Provide the [x, y] coordinate of the cell's center where the given text is located.  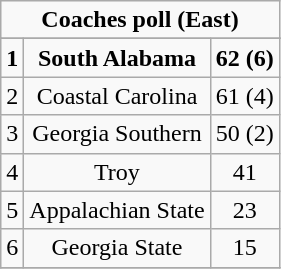
6 [12, 248]
Appalachian State [117, 210]
5 [12, 210]
15 [244, 248]
Coaches poll (East) [140, 20]
Troy [117, 172]
South Alabama [117, 58]
Georgia Southern [117, 134]
62 (6) [244, 58]
4 [12, 172]
Georgia State [117, 248]
Coastal Carolina [117, 96]
1 [12, 58]
2 [12, 96]
3 [12, 134]
41 [244, 172]
50 (2) [244, 134]
23 [244, 210]
61 (4) [244, 96]
